Provide the (x, y) coordinate of the cell's center where the given text is located.  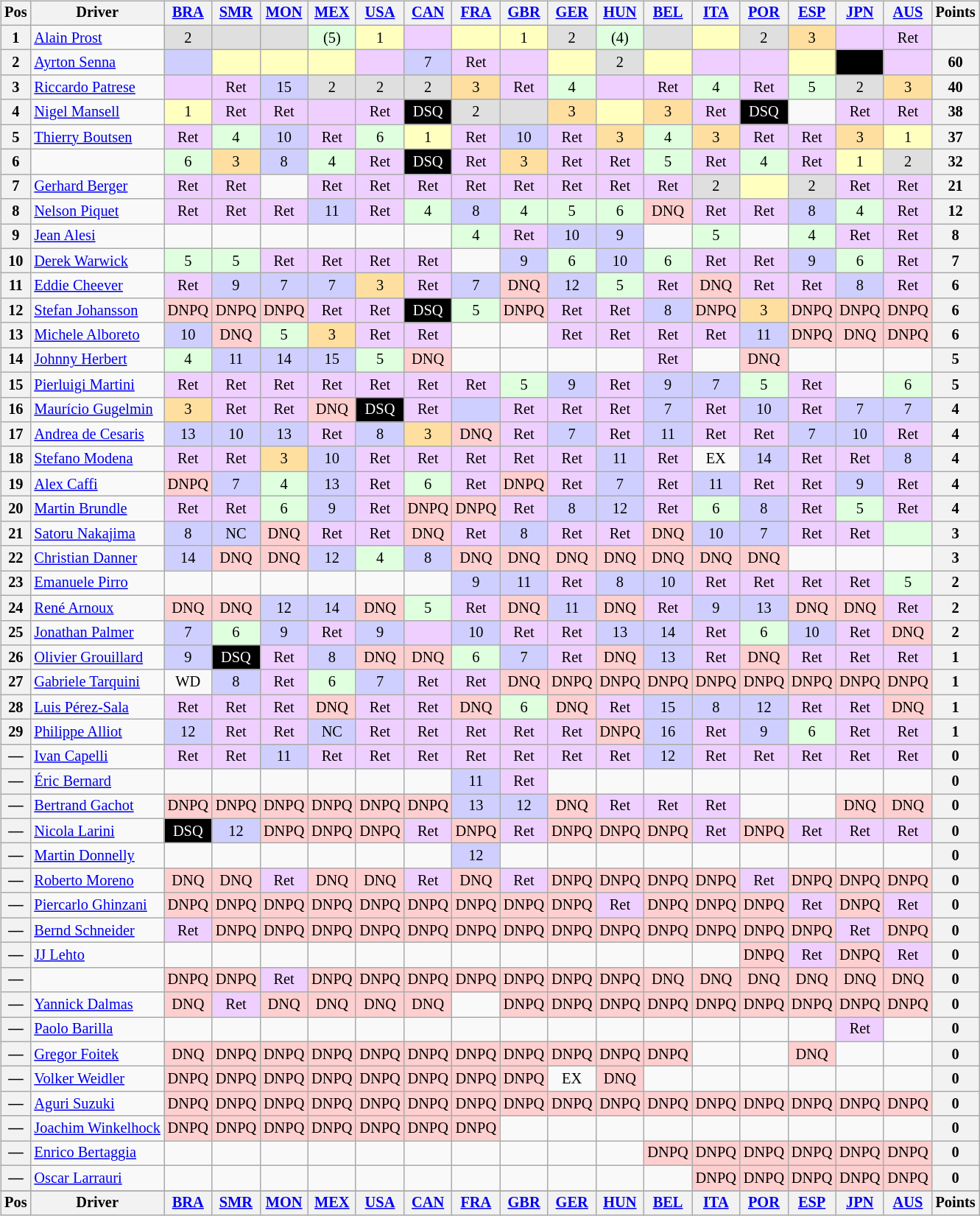
60 (956, 63)
Oscar Larrauri (97, 1178)
(4) (620, 38)
28 (15, 707)
Martin Donnelly (97, 856)
Volker Weidler (97, 1079)
Paolo Barilla (97, 1030)
Luis Pérez-Sala (97, 707)
Emanuele Pirro (97, 583)
Ayrton Senna (97, 63)
Satoru Nakajima (97, 533)
32 (956, 162)
Gregor Foitek (97, 1054)
Gabriele Tarquini (97, 682)
Olivier Grouillard (97, 658)
18 (15, 459)
Philippe Alliot (97, 732)
WD (188, 682)
27 (15, 682)
Stefan Johansson (97, 311)
Aguri Suzuki (97, 1104)
23 (15, 583)
Yannick Dalmas (97, 1005)
Michele Alboreto (97, 335)
Gerhard Berger (97, 186)
(5) (331, 38)
Thierry Boutsen (97, 137)
Alex Caffi (97, 484)
Nigel Mansell (97, 112)
Johnny Herbert (97, 360)
Derek Warwick (97, 261)
Nicola Larini (97, 831)
Nelson Piquet (97, 211)
38 (956, 112)
37 (956, 137)
20 (15, 509)
Joachim Winkelhock (97, 1128)
Pierluigi Martini (97, 384)
25 (15, 633)
Martin Brundle (97, 509)
Eddie Cheever (97, 286)
Alain Prost (97, 38)
29 (15, 732)
22 (15, 558)
Bertrand Gachot (97, 806)
Andrea de Cesaris (97, 435)
Riccardo Patrese (97, 88)
René Arnoux (97, 608)
26 (15, 658)
Jonathan Palmer (97, 633)
Stefano Modena (97, 459)
Bernd Schneider (97, 930)
17 (15, 435)
Jean Alesi (97, 236)
JJ Lehto (97, 955)
Maurício Gugelmin (97, 410)
Piercarlo Ghinzani (97, 905)
Ivan Capelli (97, 756)
Christian Danner (97, 558)
Enrico Bertaggia (97, 1153)
40 (956, 88)
24 (15, 608)
Éric Bernard (97, 781)
19 (15, 484)
Roberto Moreno (97, 881)
